For the text-containing cell, return its midpoint in [X, Y] coordinate format. 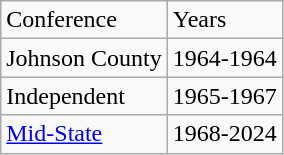
Mid-State [84, 134]
Johnson County [84, 58]
Conference [84, 20]
Years [224, 20]
1964-1964 [224, 58]
1968-2024 [224, 134]
1965-1967 [224, 96]
Independent [84, 96]
